Search for the cell housing the specified text and yield its [X, Y] center coordinate. 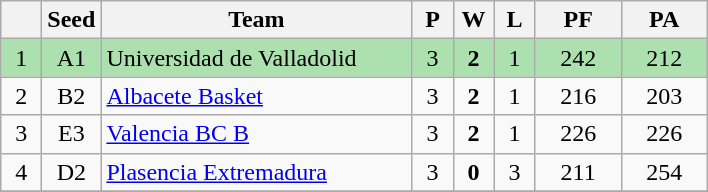
Valencia BC B [256, 134]
B2 [72, 96]
242 [578, 58]
216 [578, 96]
Universidad de Valladolid [256, 58]
203 [664, 96]
Team [256, 20]
Seed [72, 20]
W [474, 20]
Albacete Basket [256, 96]
211 [578, 172]
PF [578, 20]
A1 [72, 58]
P [432, 20]
254 [664, 172]
D2 [72, 172]
4 [22, 172]
L [514, 20]
212 [664, 58]
Plasencia Extremadura [256, 172]
E3 [72, 134]
0 [474, 172]
PA [664, 20]
